Capture the cell that displays the provided text and extract its [X, Y] central coordinate. 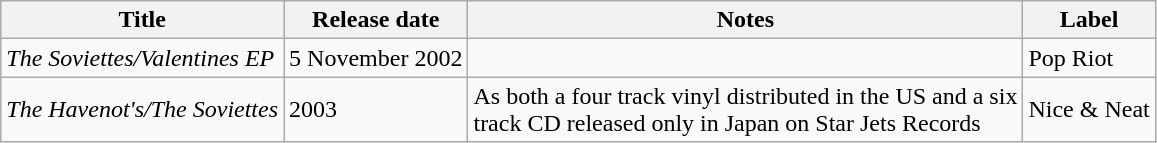
5 November 2002 [376, 58]
The Soviettes/Valentines EP [142, 58]
Pop Riot [1089, 58]
Release date [376, 20]
Label [1089, 20]
Nice & Neat [1089, 110]
2003 [376, 110]
Title [142, 20]
Notes [746, 20]
The Havenot's/The Soviettes [142, 110]
As both a four track vinyl distributed in the US and a sixtrack CD released only in Japan on Star Jets Records [746, 110]
